Output the (X, Y) coordinate of the center of the cell containing the given text.  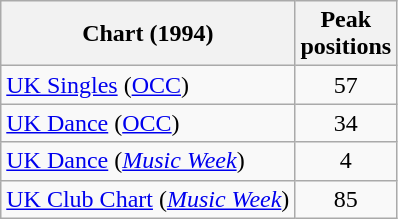
57 (346, 85)
34 (346, 123)
Chart (1994) (148, 34)
85 (346, 199)
UK Dance (Music Week) (148, 161)
UK Singles (OCC) (148, 85)
Peakpositions (346, 34)
4 (346, 161)
UK Dance (OCC) (148, 123)
UK Club Chart (Music Week) (148, 199)
